Pinpoint the cell where the given text exists, returning its [X, Y] midpoint coordinate. 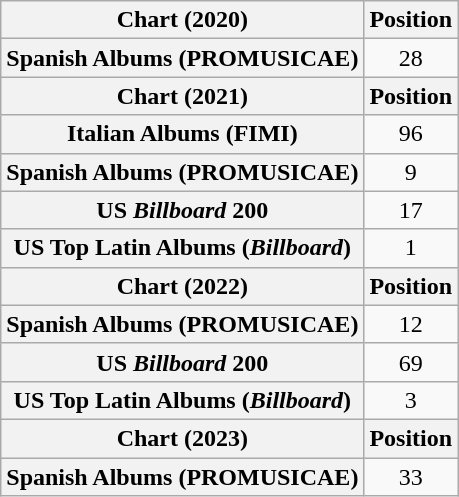
1 [411, 248]
Chart (2021) [182, 96]
69 [411, 362]
Chart (2022) [182, 286]
Chart (2020) [182, 20]
33 [411, 477]
Chart (2023) [182, 438]
96 [411, 134]
9 [411, 172]
3 [411, 400]
28 [411, 58]
Italian Albums (FIMI) [182, 134]
17 [411, 210]
12 [411, 324]
